Scan for the cell matching the given text and deliver its (x, y) coordinate at center. 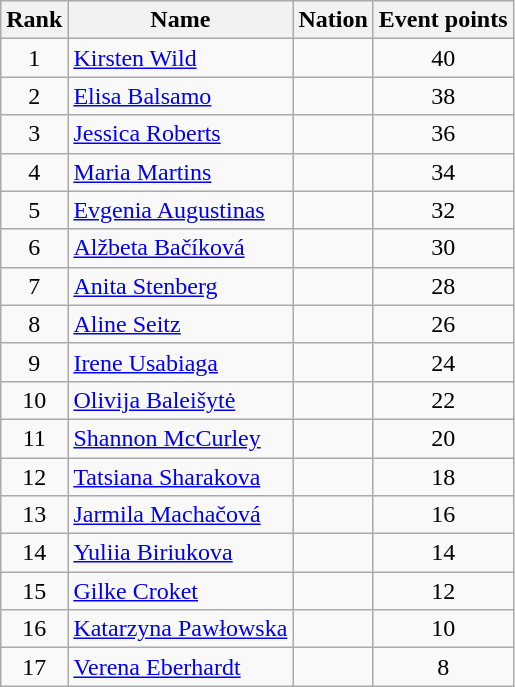
32 (443, 210)
Irene Usabiaga (180, 362)
24 (443, 362)
Event points (443, 20)
34 (443, 172)
Katarzyna Pawłowska (180, 629)
30 (443, 248)
28 (443, 286)
4 (34, 172)
Jessica Roberts (180, 134)
Tatsiana Sharakova (180, 477)
Kirsten Wild (180, 58)
Aline Seitz (180, 324)
Anita Stenberg (180, 286)
36 (443, 134)
Jarmila Machačová (180, 515)
22 (443, 400)
17 (34, 667)
Nation (333, 20)
Shannon McCurley (180, 438)
11 (34, 438)
Name (180, 20)
Evgenia Augustinas (180, 210)
20 (443, 438)
13 (34, 515)
18 (443, 477)
3 (34, 134)
Rank (34, 20)
Verena Eberhardt (180, 667)
Alžbeta Bačíková (180, 248)
40 (443, 58)
1 (34, 58)
Maria Martins (180, 172)
Yuliia Biriukova (180, 553)
38 (443, 96)
6 (34, 248)
Gilke Croket (180, 591)
5 (34, 210)
15 (34, 591)
26 (443, 324)
Olivija Baleišytė (180, 400)
2 (34, 96)
Elisa Balsamo (180, 96)
7 (34, 286)
9 (34, 362)
